From the cell containing the given text, extract its center point as [X, Y] coordinate. 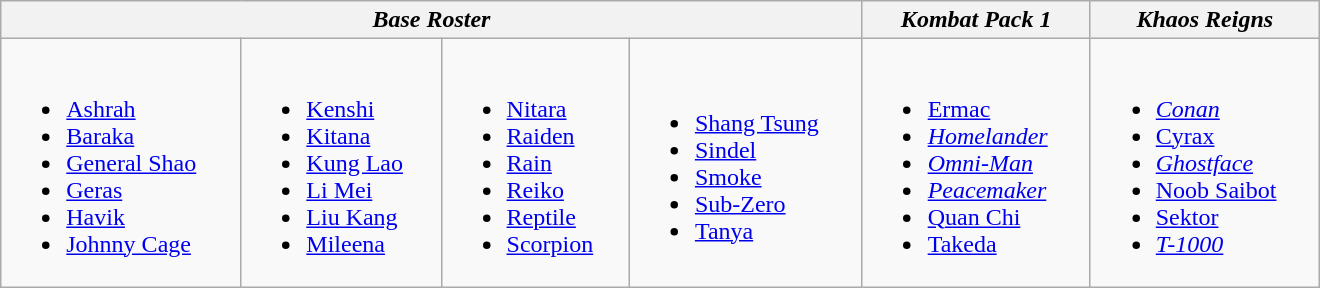
ConanCyraxGhostfaceNoob SaibotSektorT-1000 [1204, 163]
Shang TsungSindelSmokeSub-ZeroTanya [746, 163]
KenshiKitanaKung LaoLi MeiLiu KangMileena [341, 163]
NitaraRaidenRainReikoReptileScorpion [535, 163]
Kombat Pack 1 [976, 20]
Base Roster [432, 20]
ErmacHomelanderOmni-ManPeacemakerQuan ChiTakeda [976, 163]
AshrahBarakaGeneral ShaoGerasHavikJohnny Cage [121, 163]
Khaos Reigns [1204, 20]
